Find where the given text appears and provide that cell's center as (x, y) coordinate. 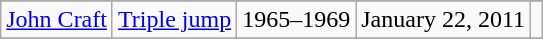
1965–1969 (296, 20)
Triple jump (174, 20)
January 22, 2011 (444, 20)
John Craft (57, 20)
